Return [X, Y] of the center of cell containing provided text 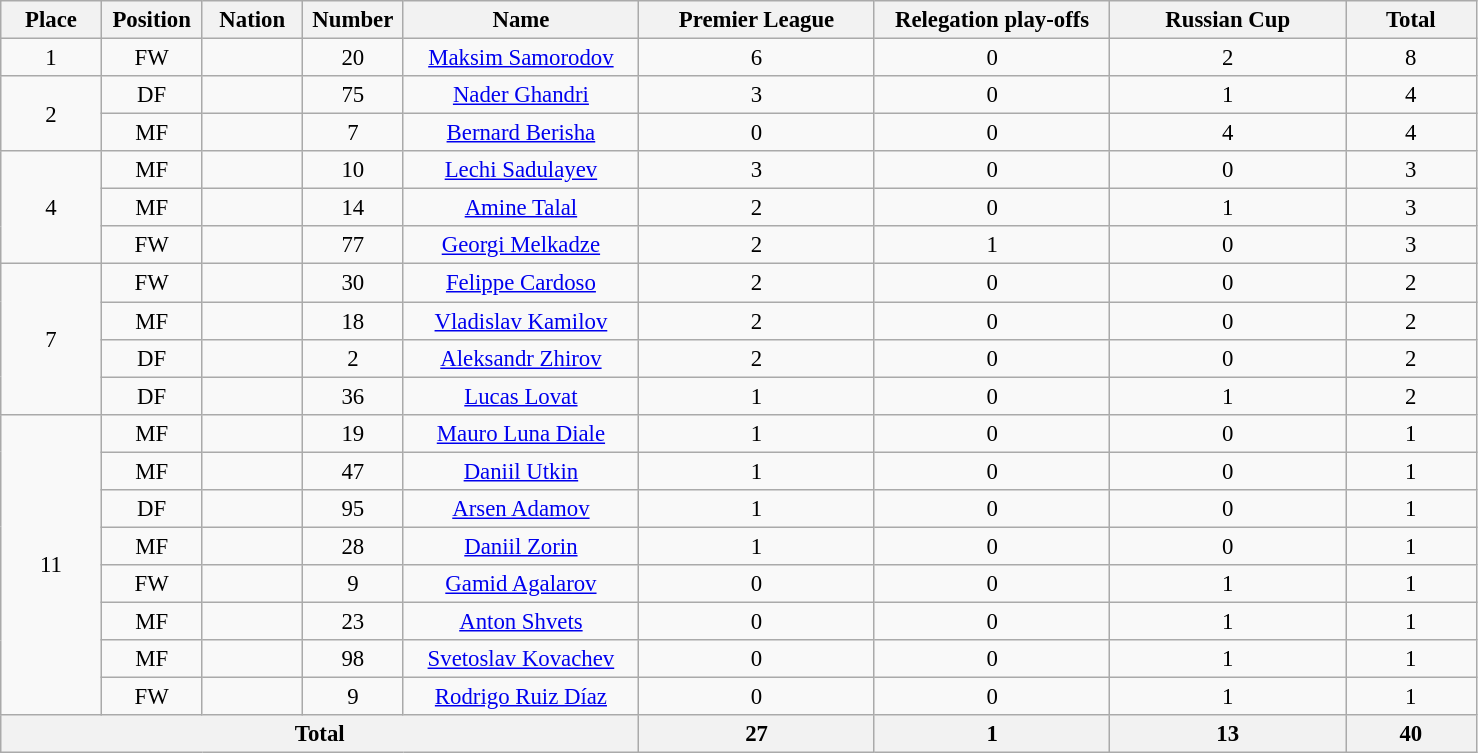
Rodrigo Ruiz Díaz [521, 697]
30 [354, 283]
8 [1412, 58]
11 [52, 564]
Nader Ghandri [521, 95]
95 [354, 509]
19 [354, 433]
Arsen Adamov [521, 509]
10 [354, 170]
6 [757, 58]
Felippe Cardoso [521, 283]
20 [354, 58]
75 [354, 95]
14 [354, 208]
Maksim Samorodov [521, 58]
Nation [252, 20]
Gamid Agalarov [521, 584]
77 [354, 245]
47 [354, 471]
Bernard Berisha [521, 133]
23 [354, 621]
Aleksandr Zhirov [521, 358]
Place [52, 20]
36 [354, 396]
Georgi Melkadze [521, 245]
Relegation play-offs [992, 20]
Mauro Luna Diale [521, 433]
Russian Cup [1228, 20]
18 [354, 321]
Premier League [757, 20]
27 [757, 734]
Svetoslav Kovachev [521, 659]
Position [152, 20]
98 [354, 659]
13 [1228, 734]
Lechi Sadulayev [521, 170]
28 [354, 546]
Vladislav Kamilov [521, 321]
40 [1412, 734]
Number [354, 20]
Lucas Lovat [521, 396]
Daniil Utkin [521, 471]
Amine Talal [521, 208]
Name [521, 20]
Anton Shvets [521, 621]
Daniil Zorin [521, 546]
